For the text-containing cell, return its midpoint in [x, y] coordinate format. 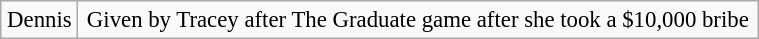
Given by Tracey after The Graduate game after she took a $10,000 bribe [418, 20]
Dennis [39, 20]
